Locate the cell with the specified text and output its [X, Y] center coordinate. 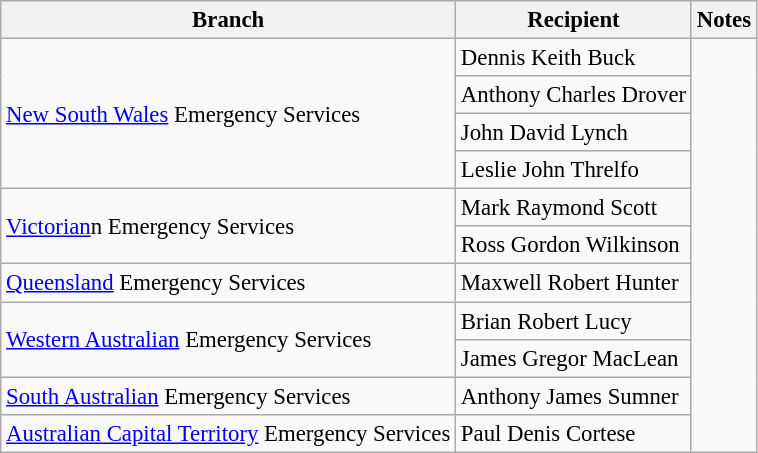
Victoriann Emergency Services [228, 226]
Ross Gordon Wilkinson [574, 245]
Recipient [574, 20]
Branch [228, 20]
Leslie John Threlfo [574, 170]
Notes [724, 20]
Anthony James Sumner [574, 396]
Mark Raymond Scott [574, 208]
John David Lynch [574, 133]
South Australian Emergency Services [228, 396]
Queensland Emergency Services [228, 283]
Paul Denis Cortese [574, 433]
Brian Robert Lucy [574, 321]
Dennis Keith Buck [574, 58]
Australian Capital Territory Emergency Services [228, 433]
Maxwell Robert Hunter [574, 283]
Western Australian Emergency Services [228, 340]
Anthony Charles Drover [574, 95]
New South Wales Emergency Services [228, 114]
James Gregor MacLean [574, 358]
